For the text-containing cell, return its midpoint in [X, Y] coordinate format. 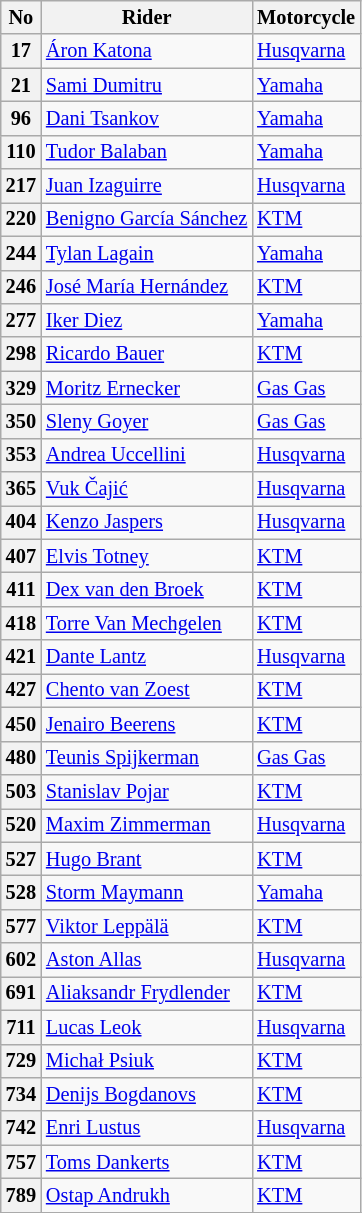
Toms Dankerts [146, 1162]
Benigno García Sánchez [146, 219]
Hugo Brant [146, 859]
757 [21, 1162]
Vuk Čajić [146, 489]
No [21, 17]
Elvis Totney [146, 556]
480 [21, 758]
577 [21, 926]
353 [21, 455]
404 [21, 522]
Aliaksandr Frydlender [146, 993]
Sami Dumitru [146, 85]
450 [21, 724]
Chento van Zoest [146, 690]
407 [21, 556]
691 [21, 993]
Torre Van Mechgelen [146, 623]
427 [21, 690]
520 [21, 825]
Enri Lustus [146, 1128]
Moritz Ernecker [146, 388]
350 [21, 421]
Dante Lantz [146, 657]
96 [21, 118]
Iker Diez [146, 320]
711 [21, 1027]
734 [21, 1094]
298 [21, 354]
527 [21, 859]
421 [21, 657]
Ostap Andrukh [146, 1195]
217 [21, 186]
503 [21, 791]
Dani Tsankov [146, 118]
418 [21, 623]
Lucas Leok [146, 1027]
Tylan Lagain [146, 253]
Motorcycle [306, 17]
Viktor Leppälä [146, 926]
789 [21, 1195]
Juan Izaguirre [146, 186]
21 [21, 85]
244 [21, 253]
Maxim Zimmerman [146, 825]
Michał Psiuk [146, 1061]
528 [21, 892]
220 [21, 219]
Tudor Balaban [146, 152]
Ricardo Bauer [146, 354]
Stanislav Pojar [146, 791]
365 [21, 489]
Teunis Spijkerman [146, 758]
Sleny Goyer [146, 421]
Áron Katona [146, 51]
Dex van den Broek [146, 589]
Rider [146, 17]
246 [21, 287]
729 [21, 1061]
Jenairo Beerens [146, 724]
602 [21, 960]
Andrea Uccellini [146, 455]
17 [21, 51]
110 [21, 152]
Storm Maymann [146, 892]
411 [21, 589]
329 [21, 388]
277 [21, 320]
Denijs Bogdanovs [146, 1094]
José María Hernández [146, 287]
742 [21, 1128]
Aston Allas [146, 960]
Kenzo Jaspers [146, 522]
